Locate the cell with the specified text and output its [X, Y] center coordinate. 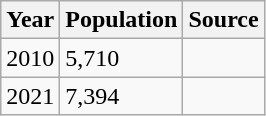
5,710 [122, 58]
Population [122, 20]
2021 [30, 96]
7,394 [122, 96]
Source [224, 20]
Year [30, 20]
2010 [30, 58]
